Detect which cell encompasses the target text, then output its [x, y] center coordinate. 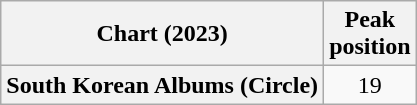
Peakposition [370, 34]
19 [370, 85]
Chart (2023) [162, 34]
South Korean Albums (Circle) [162, 85]
